Capture the cell that displays the provided text and extract its (x, y) central coordinate. 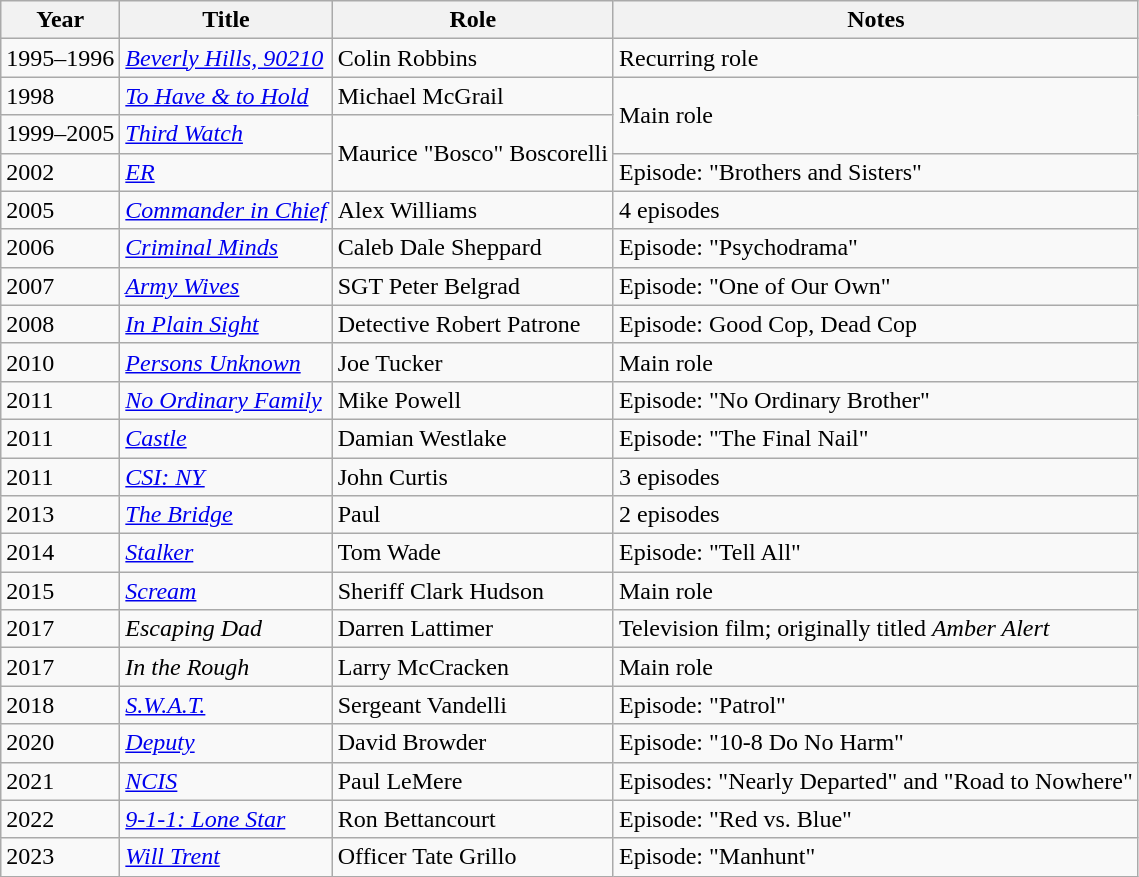
9-1-1: Lone Star (226, 819)
Larry McCracken (472, 667)
Sheriff Clark Hudson (472, 591)
Officer Tate Grillo (472, 857)
In Plain Sight (226, 324)
Episode: "Manhunt" (876, 857)
4 episodes (876, 210)
Episode: "No Ordinary Brother" (876, 400)
Criminal Minds (226, 248)
The Bridge (226, 515)
Colin Robbins (472, 58)
Michael McGrail (472, 96)
2013 (60, 515)
Deputy (226, 743)
Caleb Dale Sheppard (472, 248)
Damian Westlake (472, 438)
Castle (226, 438)
2 episodes (876, 515)
ER (226, 172)
Television film; originally titled Amber Alert (876, 629)
Tom Wade (472, 553)
1995–1996 (60, 58)
Episode: "Psychodrama" (876, 248)
Episode: "One of Our Own" (876, 286)
Escaping Dad (226, 629)
Maurice "Bosco" Boscorelli (472, 153)
Paul LeMere (472, 781)
Notes (876, 20)
1998 (60, 96)
To Have & to Hold (226, 96)
In the Rough (226, 667)
Commander in Chief (226, 210)
2015 (60, 591)
2023 (60, 857)
Stalker (226, 553)
Recurring role (876, 58)
Darren Lattimer (472, 629)
Beverly Hills, 90210 (226, 58)
2022 (60, 819)
Episode: "10-8 Do No Harm" (876, 743)
Title (226, 20)
Episode: "Patrol" (876, 705)
Sergeant Vandelli (472, 705)
Third Watch (226, 134)
Year (60, 20)
2018 (60, 705)
2006 (60, 248)
Persons Unknown (226, 362)
2014 (60, 553)
Army Wives (226, 286)
Detective Robert Patrone (472, 324)
2021 (60, 781)
SGT Peter Belgrad (472, 286)
CSI: NY (226, 477)
Ron Bettancourt (472, 819)
Will Trent (226, 857)
Episodes: "Nearly Departed" and "Road to Nowhere" (876, 781)
Episode: "Brothers and Sisters" (876, 172)
1999–2005 (60, 134)
2010 (60, 362)
3 episodes (876, 477)
S.W.A.T. (226, 705)
Alex Williams (472, 210)
2007 (60, 286)
Joe Tucker (472, 362)
Episode: "Tell All" (876, 553)
NCIS (226, 781)
2008 (60, 324)
John Curtis (472, 477)
2020 (60, 743)
2002 (60, 172)
No Ordinary Family (226, 400)
Paul (472, 515)
Episode: Good Cop, Dead Cop (876, 324)
Scream (226, 591)
Role (472, 20)
Episode: "Red vs. Blue" (876, 819)
2005 (60, 210)
Mike Powell (472, 400)
David Browder (472, 743)
Episode: "The Final Nail" (876, 438)
